Provide the (x, y) coordinate of the cell's center where the given text is located.  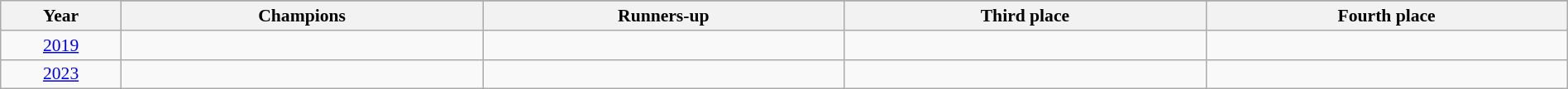
Third place (1025, 16)
2023 (61, 74)
Runners-up (663, 16)
Year (61, 16)
2019 (61, 45)
Champions (301, 16)
Fourth place (1386, 16)
